Locate the cell with the specified text and output its [x, y] center coordinate. 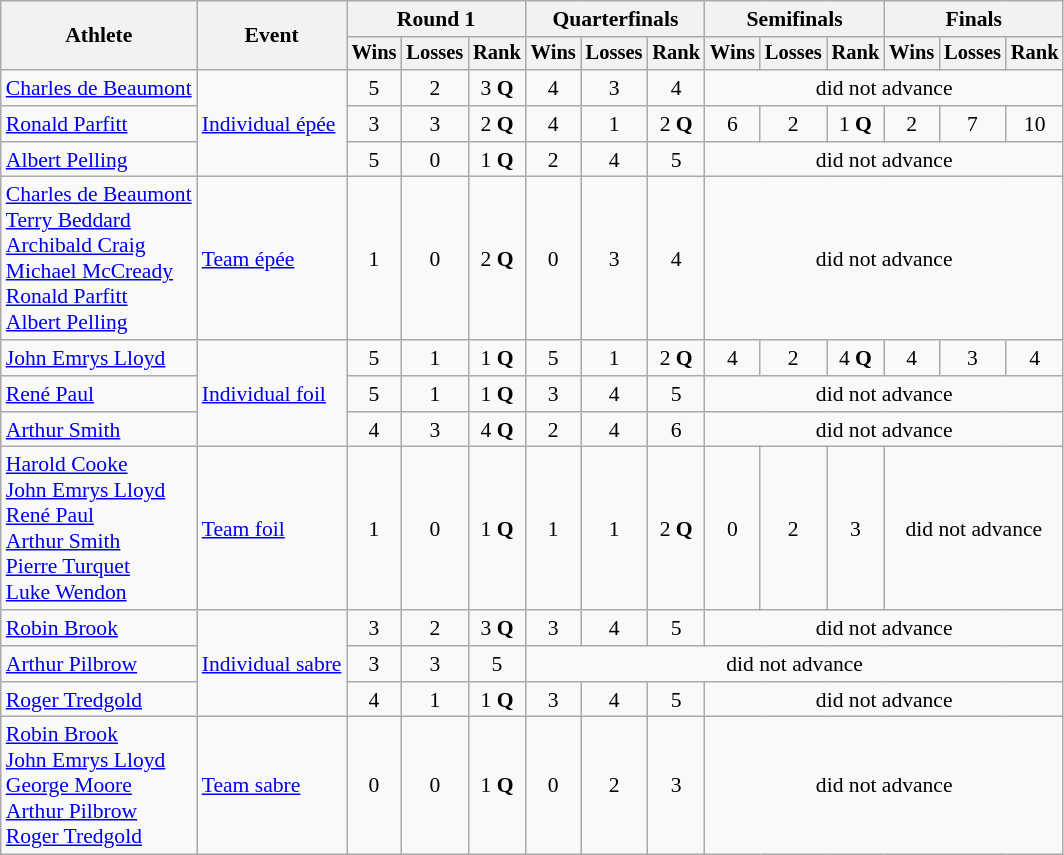
Team épée [272, 258]
Individual sabre [272, 664]
Robin BrookJohn Emrys LloydGeorge MooreArthur PilbrowRoger Tredgold [99, 786]
Robin Brook [99, 628]
Event [272, 36]
Charles de BeaumontTerry BeddardArchibald CraigMichael McCreadyRonald ParfittAlbert Pelling [99, 258]
Quarterfinals [616, 19]
Harold CookeJohn Emrys LloydRené PaulArthur SmithPierre TurquetLuke Wendon [99, 528]
Semifinals [794, 19]
7 [972, 124]
Charles de Beaumont [99, 88]
Albert Pelling [99, 160]
John Emrys Lloyd [99, 358]
Individual foil [272, 394]
Team sabre [272, 786]
Roger Tredgold [99, 700]
Team foil [272, 528]
Arthur Smith [99, 430]
Round 1 [436, 19]
10 [1035, 124]
Athlete [99, 36]
Individual épée [272, 124]
Ronald Parfitt [99, 124]
Arthur Pilbrow [99, 664]
René Paul [99, 394]
Finals [974, 19]
